Identify which cell holds the provided text, then report its [x, y] central coordinate. 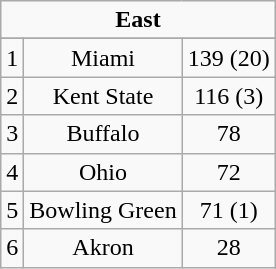
Miami [103, 58]
5 [12, 210]
Ohio [103, 172]
71 (1) [228, 210]
2 [12, 96]
Kent State [103, 96]
6 [12, 248]
28 [228, 248]
116 (3) [228, 96]
Bowling Green [103, 210]
139 (20) [228, 58]
East [138, 20]
1 [12, 58]
78 [228, 134]
3 [12, 134]
Akron [103, 248]
Buffalo [103, 134]
4 [12, 172]
72 [228, 172]
